Pinpoint the cell where the given text exists, returning its (X, Y) midpoint coordinate. 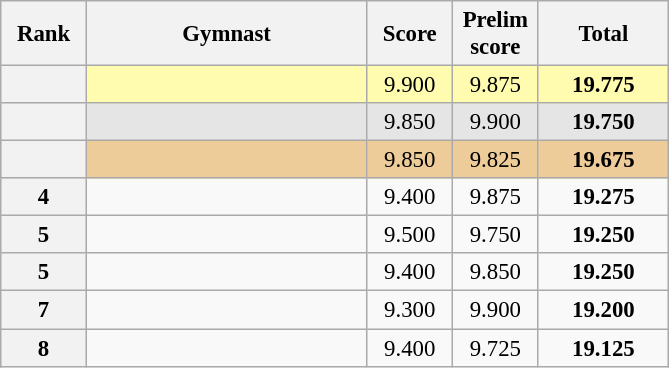
4 (44, 197)
9.725 (496, 348)
19.675 (604, 160)
19.275 (604, 197)
Total (604, 34)
19.125 (604, 348)
19.775 (604, 85)
8 (44, 348)
Rank (44, 34)
9.825 (496, 160)
9.300 (410, 310)
7 (44, 310)
Prelim score (496, 34)
19.750 (604, 122)
Score (410, 34)
Gymnast (226, 34)
19.200 (604, 310)
9.500 (410, 235)
9.750 (496, 235)
